Locate the cell with the specified text and output its (X, Y) center coordinate. 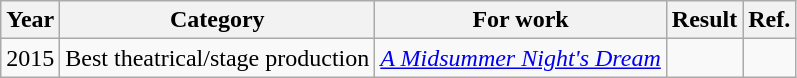
Ref. (770, 20)
A Midsummer Night's Dream (521, 58)
2015 (30, 58)
Category (218, 20)
Best theatrical/stage production (218, 58)
For work (521, 20)
Year (30, 20)
Result (704, 20)
